Determine the (x, y) coordinate at the center of the cell enclosing the given text.  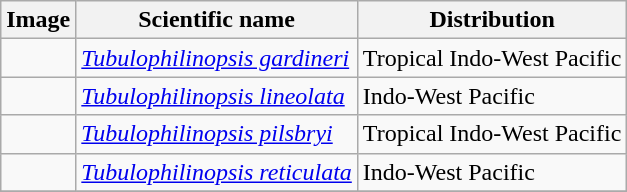
Tubulophilinopsis pilsbryi (217, 134)
Tubulophilinopsis gardineri (217, 58)
Scientific name (217, 20)
Distribution (492, 20)
Tubulophilinopsis reticulata (217, 172)
Tubulophilinopsis lineolata (217, 96)
Image (38, 20)
